For the text-containing cell, return its midpoint in (x, y) coordinate format. 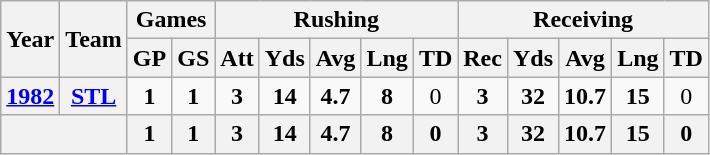
Receiving (584, 20)
Rushing (336, 20)
GS (194, 58)
Team (94, 39)
Year (30, 39)
GP (149, 58)
1982 (30, 96)
Games (170, 20)
Rec (483, 58)
STL (94, 96)
Att (237, 58)
